Determine the (x, y) coordinate at the center of the cell enclosing the given text.  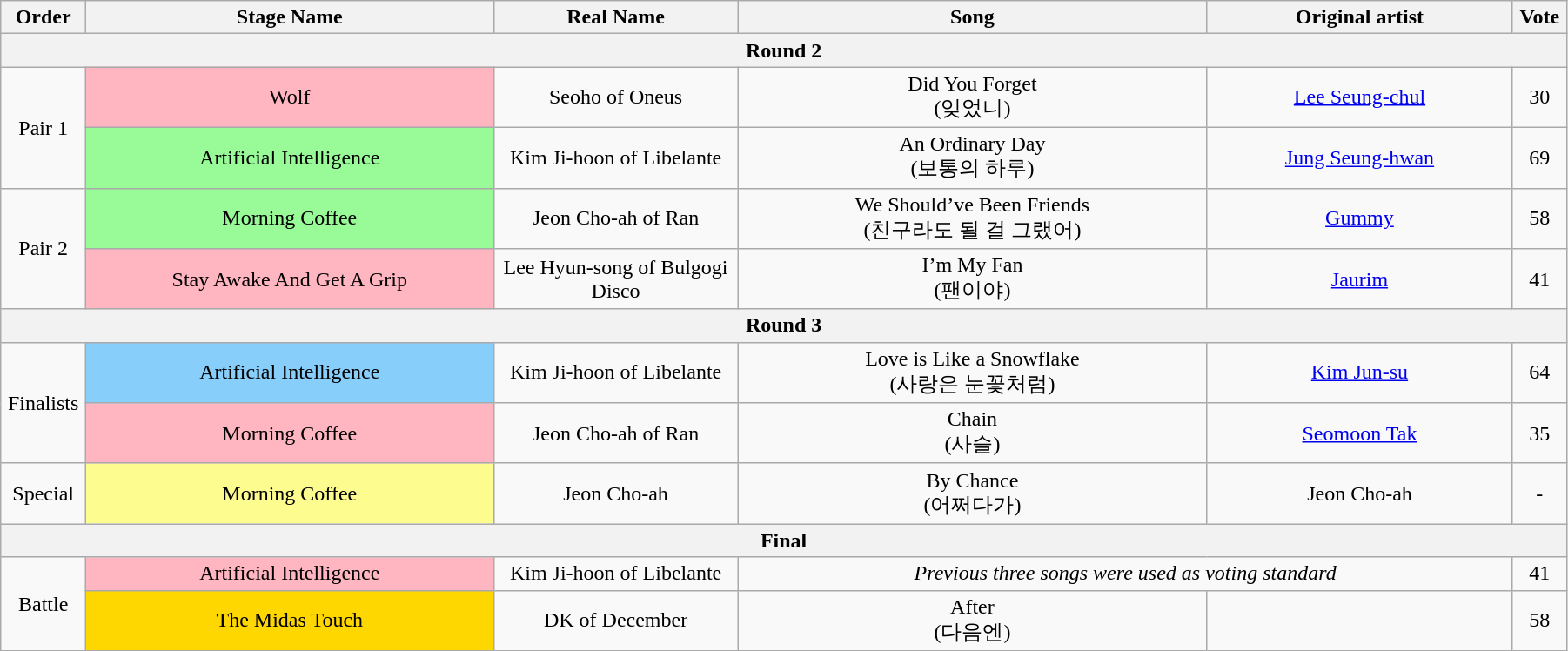
Order (44, 17)
Real Name (616, 17)
69 (1539, 158)
Vote (1539, 17)
Jaurim (1359, 279)
Round 2 (784, 50)
By Chance(어쩌다가) (973, 493)
Pair 1 (44, 127)
35 (1539, 433)
I’m My Fan(팬이야) (973, 279)
Gummy (1359, 218)
Love is Like a Snowflake(사랑은 눈꽃처럼) (973, 372)
After(다음엔) (973, 621)
Seoho of Oneus (616, 97)
DK of December (616, 621)
Jung Seung-hwan (1359, 158)
Original artist (1359, 17)
Pair 2 (44, 249)
Stay Awake And Get A Grip (290, 279)
We Should’ve Been Friends(친구라도 될 걸 그랬어) (973, 218)
Lee Hyun-song of Bulgogi Disco (616, 279)
Finalists (44, 402)
Round 3 (784, 325)
- (1539, 493)
Previous three songs were used as voting standard (1125, 574)
Lee Seung-chul (1359, 97)
The Midas Touch (290, 621)
Special (44, 493)
Wolf (290, 97)
30 (1539, 97)
Chain(사슬) (973, 433)
Kim Jun-su (1359, 372)
Battle (44, 604)
Song (973, 17)
Stage Name (290, 17)
64 (1539, 372)
An Ordinary Day(보통의 하루) (973, 158)
Did You Forget(잊었니) (973, 97)
Final (784, 540)
Seomoon Tak (1359, 433)
